Locate the cell with the specified text and output its [x, y] center coordinate. 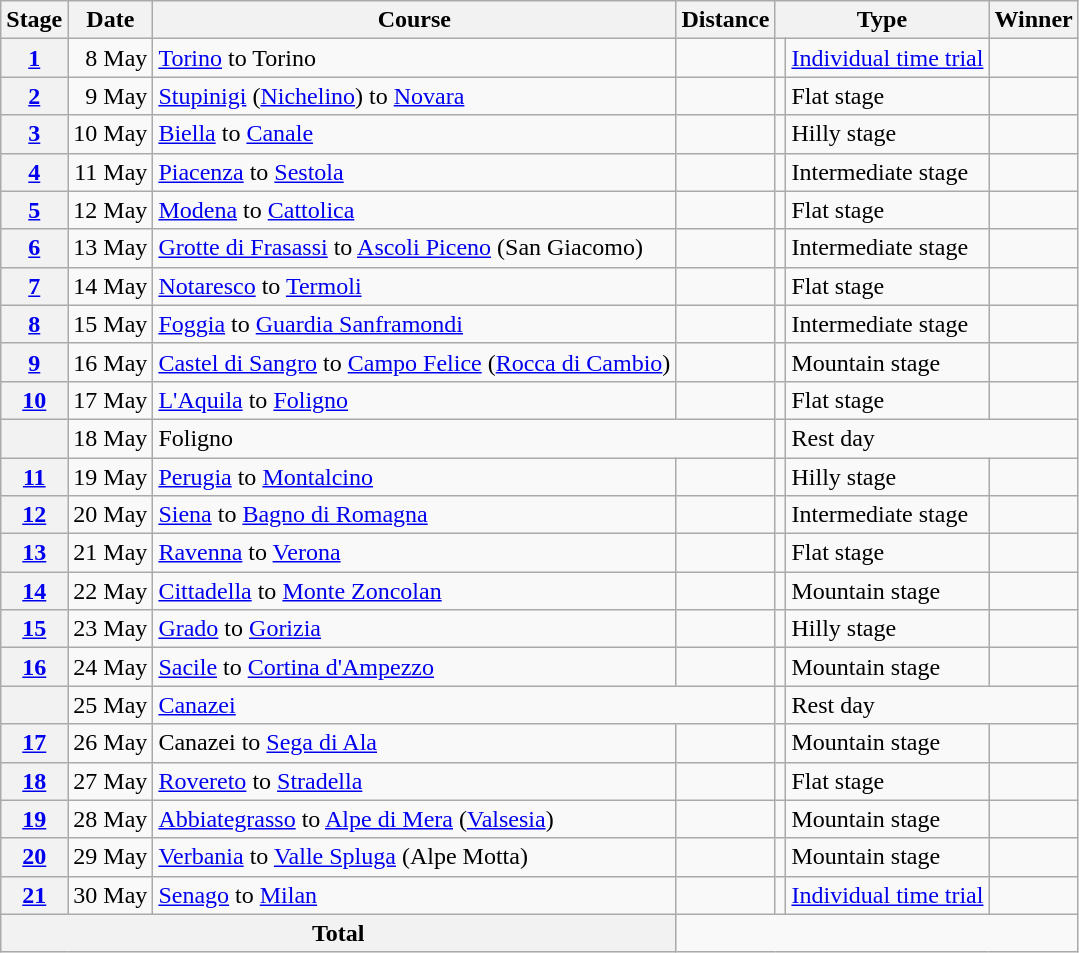
Winner [1034, 20]
19 May [110, 477]
Grado to Gorizia [414, 629]
Stage [34, 20]
25 May [110, 705]
Foligno [464, 438]
17 May [110, 400]
L'Aquila to Foligno [414, 400]
21 May [110, 553]
Course [414, 20]
15 [34, 629]
Foggia to Guardia Sanframondi [414, 324]
Cittadella to Monte Zoncolan [414, 591]
26 May [110, 743]
20 May [110, 515]
6 [34, 248]
15 May [110, 324]
24 May [110, 667]
14 May [110, 286]
Siena to Bagno di Romagna [414, 515]
Date [110, 20]
9 May [110, 96]
Stupinigi (Nichelino) to Novara [414, 96]
16 [34, 667]
13 May [110, 248]
19 [34, 819]
Torino to Torino [414, 58]
20 [34, 857]
11 [34, 477]
3 [34, 134]
Grotte di Frasassi to Ascoli Piceno (San Giacomo) [414, 248]
13 [34, 553]
2 [34, 96]
23 May [110, 629]
Perugia to Montalcino [414, 477]
Ravenna to Verona [414, 553]
Type [882, 20]
10 [34, 400]
10 May [110, 134]
9 [34, 362]
11 May [110, 172]
1 [34, 58]
8 May [110, 58]
12 [34, 515]
Canazei [464, 705]
Senago to Milan [414, 895]
Total [338, 933]
4 [34, 172]
17 [34, 743]
21 [34, 895]
16 May [110, 362]
Castel di Sangro to Campo Felice (Rocca di Cambio) [414, 362]
18 May [110, 438]
14 [34, 591]
Piacenza to Sestola [414, 172]
28 May [110, 819]
Distance [726, 20]
Abbiategrasso to Alpe di Mera (Valsesia) [414, 819]
30 May [110, 895]
Rovereto to Stradella [414, 781]
Canazei to Sega di Ala [414, 743]
8 [34, 324]
Verbania to Valle Spluga (Alpe Motta) [414, 857]
29 May [110, 857]
Sacile to Cortina d'Ampezzo [414, 667]
5 [34, 210]
12 May [110, 210]
Modena to Cattolica [414, 210]
Notaresco to Termoli [414, 286]
18 [34, 781]
27 May [110, 781]
22 May [110, 591]
7 [34, 286]
Biella to Canale [414, 134]
